Provide the [X, Y] coordinate of the cell's center where the given text is located.  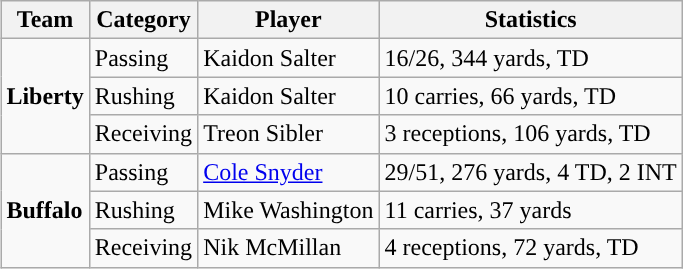
4 receptions, 72 yards, TD [530, 248]
Cole Snyder [288, 172]
Player [288, 20]
29/51, 276 yards, 4 TD, 2 INT [530, 172]
Liberty [45, 96]
3 receptions, 106 yards, TD [530, 134]
Treon Sibler [288, 134]
Buffalo [45, 210]
Mike Washington [288, 210]
11 carries, 37 yards [530, 210]
10 carries, 66 yards, TD [530, 96]
Category [143, 20]
Team [45, 20]
Nik McMillan [288, 248]
Statistics [530, 20]
16/26, 344 yards, TD [530, 58]
